Extract the [x, y] coordinate from the center of the cell holding the provided text.  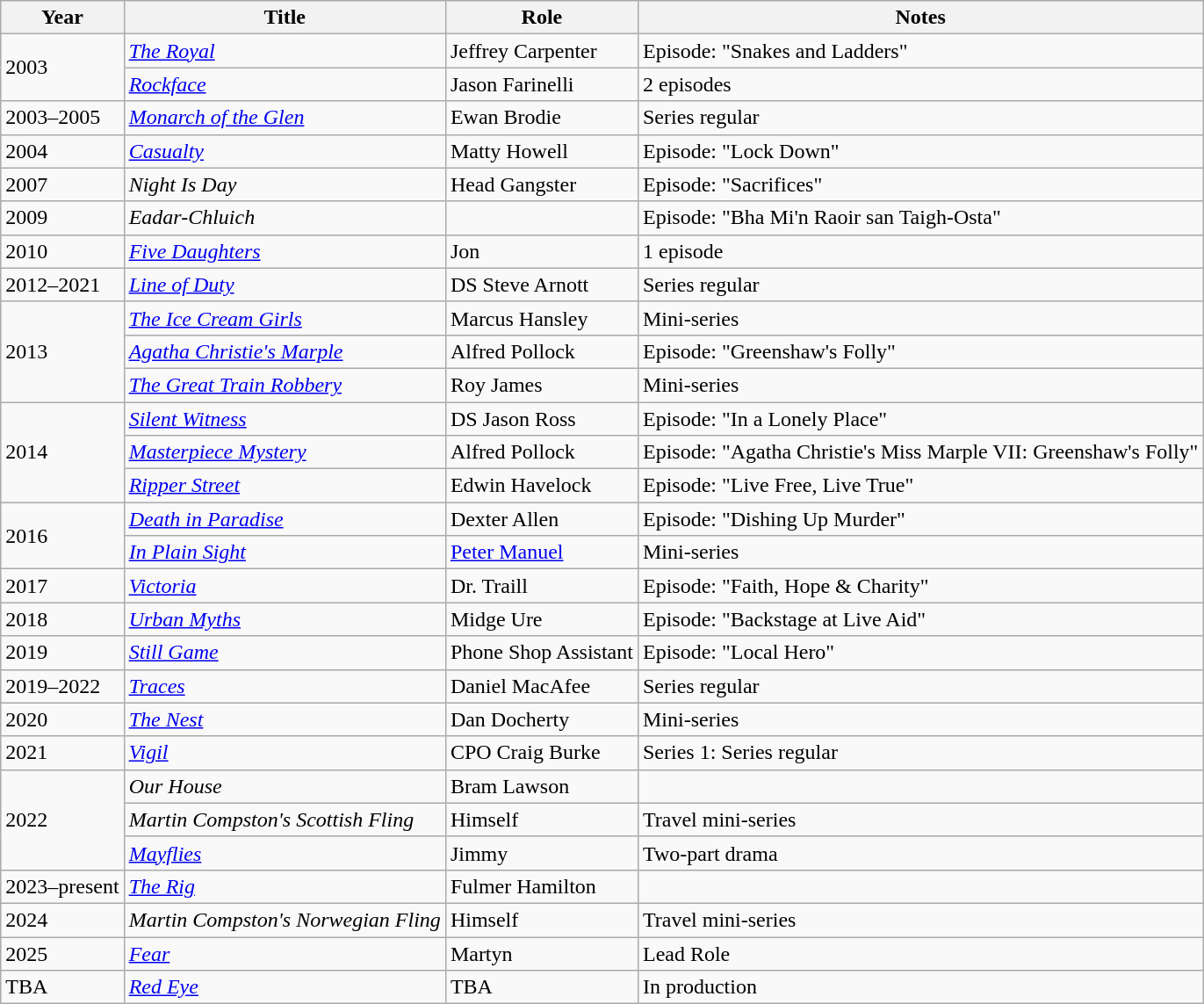
DS Jason Ross [541, 419]
2003–2005 [62, 118]
2019 [62, 653]
Notes [920, 18]
The Royal [285, 51]
Jason Farinelli [541, 84]
Roy James [541, 385]
The Nest [285, 719]
Episode: "Local Hero" [920, 653]
Matty Howell [541, 151]
Episode: "Sacrifices" [920, 184]
Episode: "Agatha Christie's Miss Marple VII: Greenshaw's Folly" [920, 452]
In Plain Sight [285, 553]
2024 [62, 920]
2013 [62, 351]
2003 [62, 68]
Daniel MacAfee [541, 686]
Vigil [285, 753]
Fulmer Hamilton [541, 886]
2007 [62, 184]
Jimmy [541, 853]
The Rig [285, 886]
Night Is Day [285, 184]
Our House [285, 786]
Episode: "Dishing Up Murder" [920, 519]
Episode: "In a Lonely Place" [920, 419]
Rockface [285, 84]
Episode: "Bha Mi'n Raoir san Taigh-Osta" [920, 218]
Episode: "Greenshaw's Folly" [920, 351]
The Ice Cream Girls [285, 318]
2012–2021 [62, 285]
Year [62, 18]
Dexter Allen [541, 519]
Mayflies [285, 853]
2014 [62, 452]
Jeffrey Carpenter [541, 51]
Victoria [285, 586]
Episode: "Live Free, Live True" [920, 486]
Ewan Brodie [541, 118]
The Great Train Robbery [285, 385]
2018 [62, 619]
Traces [285, 686]
2009 [62, 218]
DS Steve Arnott [541, 285]
Jon [541, 251]
Dr. Traill [541, 586]
Episode: "Snakes and Ladders" [920, 51]
Edwin Havelock [541, 486]
2020 [62, 719]
Martin Compston's Norwegian Fling [285, 920]
Peter Manuel [541, 553]
In production [920, 987]
Five Daughters [285, 251]
Still Game [285, 653]
2010 [62, 251]
Red Eye [285, 987]
Agatha Christie's Marple [285, 351]
2016 [62, 536]
2025 [62, 953]
2021 [62, 753]
Line of Duty [285, 285]
Role [541, 18]
Dan Docherty [541, 719]
2022 [62, 820]
Martin Compston's Scottish Fling [285, 820]
1 episode [920, 251]
Episode: "Faith, Hope & Charity" [920, 586]
Urban Myths [285, 619]
2019–2022 [62, 686]
Silent Witness [285, 419]
Head Gangster [541, 184]
Martyn [541, 953]
Phone Shop Assistant [541, 653]
Death in Paradise [285, 519]
Midge Ure [541, 619]
Title [285, 18]
Episode: "Lock Down" [920, 151]
Lead Role [920, 953]
2004 [62, 151]
Fear [285, 953]
Monarch of the Glen [285, 118]
Episode: "Backstage at Live Aid" [920, 619]
2023–present [62, 886]
Eadar-Chluich [285, 218]
Series 1: Series regular [920, 753]
Casualty [285, 151]
2017 [62, 586]
2 episodes [920, 84]
Masterpiece Mystery [285, 452]
Marcus Hansley [541, 318]
Ripper Street [285, 486]
CPO Craig Burke [541, 753]
Two-part drama [920, 853]
Bram Lawson [541, 786]
